Identify which cell holds the provided text, then report its [X, Y] central coordinate. 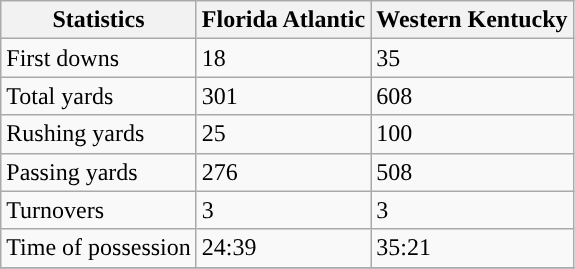
Total yards [99, 96]
18 [283, 58]
24:39 [283, 248]
608 [472, 96]
35 [472, 58]
Florida Atlantic [283, 20]
Time of possession [99, 248]
Turnovers [99, 210]
Passing yards [99, 172]
276 [283, 172]
First downs [99, 58]
100 [472, 134]
Statistics [99, 20]
Rushing yards [99, 134]
Western Kentucky [472, 20]
301 [283, 96]
25 [283, 134]
35:21 [472, 248]
508 [472, 172]
